Detect which cell encompasses the target text, then output its [X, Y] center coordinate. 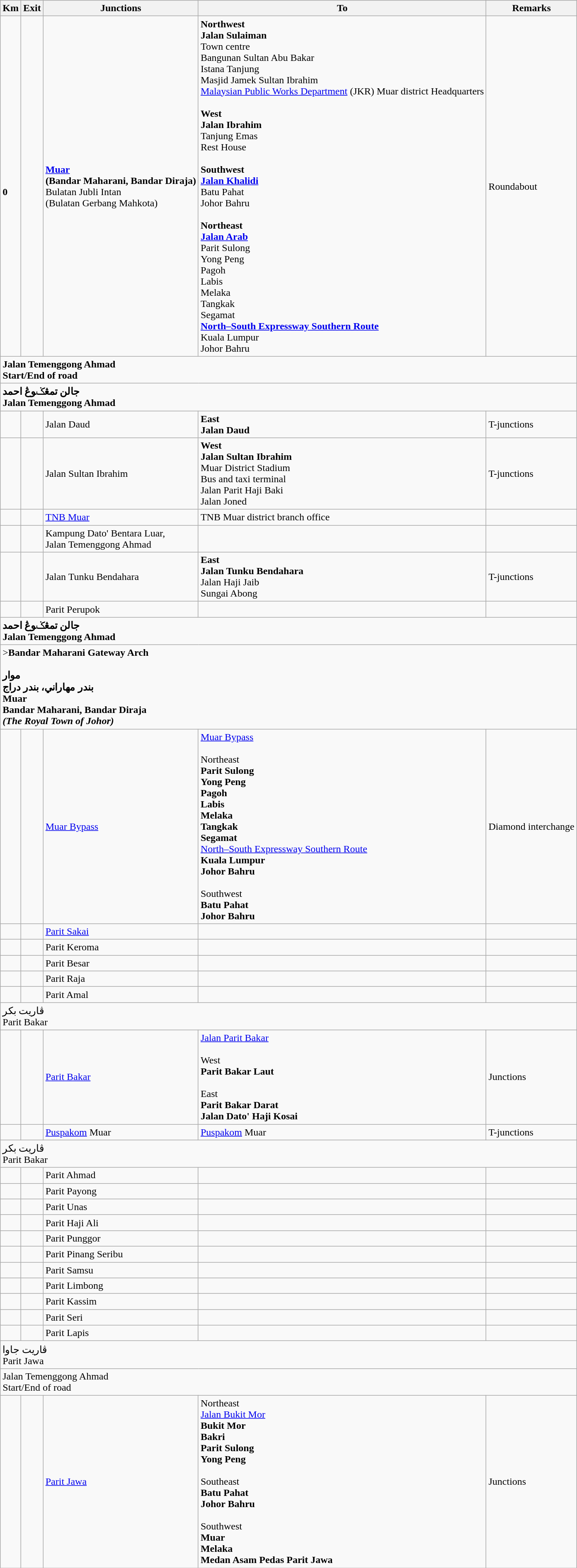
Parit Jawa [121, 1481]
EastJalan Daud [342, 424]
Jalan Tunku Bendahara [121, 577]
Parit Bakar [121, 1077]
Parit Lapis [121, 1333]
Parit Ahmad [121, 1175]
Parit Payong [121, 1191]
>Bandar Maharani Gateway Archموار بندر مهاراني، بندر دراجMuarBandar Maharani, Bandar Diraja(The Royal Town of Johor) [288, 687]
To [342, 8]
Parit Limbong [121, 1286]
Roundabout [531, 186]
Kampung Dato' Bentara Luar,Jalan Temenggong Ahmad [121, 539]
Parit Unas [121, 1207]
Parit Besar [121, 963]
Parit Sakai [121, 932]
Northeast Jalan Bukit Mor Bukit Mor Bakri Parit Sulong Yong PengSoutheast Batu Pahat Johor BahruSouthwest Muar MelakaMedan Asam Pedas Parit Jawa [342, 1481]
Parit Keroma [121, 947]
ڤاريت بکرParit Bakar [288, 1154]
Parit Seri [121, 1317]
EastJalan Tunku BendaharaJalan Haji JaibSungai Abong [342, 577]
Jalan Parit BakarWestParit Bakar LautEastParit Bakar Darat Jalan Dato' Haji Kosai [342, 1077]
Parit Kassim [121, 1302]
Parit Raja [121, 979]
Km [11, 8]
Diamond interchange [531, 826]
Parit Samsu [121, 1270]
Parit Pinang Seribu [121, 1254]
Parit Punggor [121, 1238]
TNB Muar [121, 517]
WestJalan Sultan IbrahimMuar District StadiumBus and taxi terminalJalan Parit Haji BakiJalan Joned [342, 474]
Jalan Sultan Ibrahim [121, 474]
0 [11, 186]
ڤاريت بكرParit Bakar [288, 1017]
Parit Amal [121, 995]
TNB Muar district branch office [342, 517]
Muar(Bandar Maharani, Bandar Diraja)Bulatan Jubli Intan(Bulatan Gerbang Mahkota) [121, 186]
Parit Haji Ali [121, 1223]
ڤاريت جاواParit Jawa [288, 1355]
Remarks [531, 8]
Muar Bypass [121, 826]
Jalan Daud [121, 424]
Exit [32, 8]
Parit Perupok [121, 609]
